Scan for the cell matching the given text and deliver its (x, y) coordinate at center. 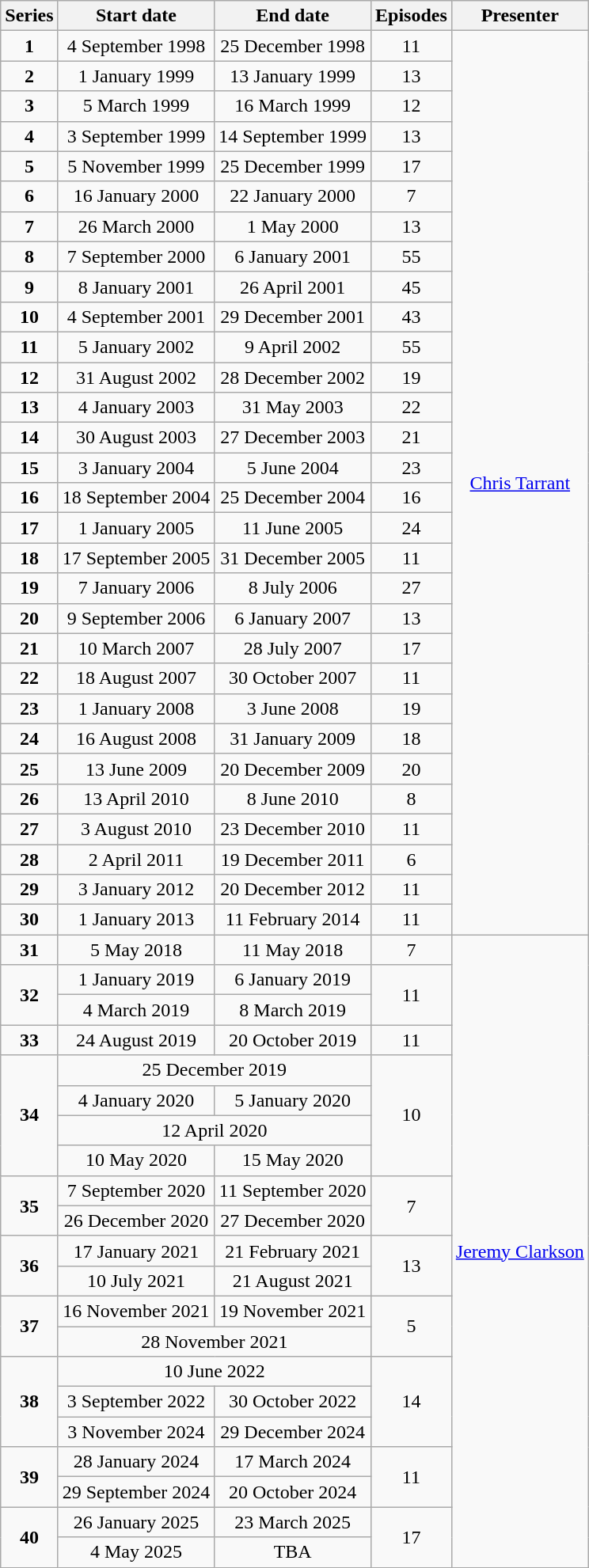
16 August 2008 (136, 738)
Start date (136, 16)
Chris Tarrant (519, 483)
9 April 2002 (293, 347)
16 January 2000 (136, 196)
20 December 2009 (293, 769)
28 December 2002 (293, 378)
26 March 2000 (136, 226)
20 December 2012 (293, 890)
34 (29, 1115)
7 January 2006 (136, 588)
Jeremy Clarkson (519, 1251)
1 January 2005 (136, 528)
1 May 2000 (293, 226)
6 January 2001 (293, 256)
38 (29, 1402)
2 (29, 76)
28 November 2021 (214, 1342)
1 (29, 46)
Series (29, 16)
4 January 2003 (136, 408)
26 January 2025 (136, 1522)
17 September 2005 (136, 558)
25 (29, 769)
13 June 2009 (136, 769)
TBA (293, 1552)
7 September 2000 (136, 256)
11 June 2005 (293, 528)
5 January 2020 (293, 1100)
8 January 2001 (136, 287)
26 (29, 799)
4 January 2020 (136, 1100)
21 August 2021 (293, 1281)
25 December 1999 (293, 166)
15 (29, 468)
Presenter (519, 16)
2 April 2011 (136, 859)
11 September 2020 (293, 1190)
31 May 2003 (293, 408)
3 August 2010 (136, 829)
3 November 2024 (136, 1432)
13 April 2010 (136, 799)
4 March 2019 (136, 1010)
27 December 2003 (293, 438)
16 November 2021 (136, 1311)
31 December 2005 (293, 558)
1 January 2019 (136, 980)
43 (412, 317)
29 (29, 890)
9 September 2006 (136, 618)
17 March 2024 (293, 1462)
17 January 2021 (136, 1251)
27 December 2020 (293, 1221)
6 January 2019 (293, 980)
8 March 2019 (293, 1010)
4 May 2025 (136, 1552)
1 January 2013 (136, 920)
25 December 2004 (293, 498)
26 December 2020 (136, 1221)
23 December 2010 (293, 829)
32 (29, 995)
30 August 2003 (136, 438)
29 September 2024 (136, 1492)
5 March 1999 (136, 106)
31 August 2002 (136, 378)
7 September 2020 (136, 1190)
4 (29, 136)
18 September 2004 (136, 498)
33 (29, 1040)
20 October 2019 (293, 1040)
12 April 2020 (214, 1130)
3 September 1999 (136, 136)
40 (29, 1537)
3 January 2012 (136, 890)
24 August 2019 (136, 1040)
8 July 2006 (293, 588)
8 June 2010 (293, 799)
5 May 2018 (136, 950)
1 January 1999 (136, 76)
11 February 2014 (293, 920)
15 May 2020 (293, 1160)
5 January 2002 (136, 347)
30 October 2022 (293, 1402)
10 June 2022 (214, 1372)
20 October 2024 (293, 1492)
19 November 2021 (293, 1311)
16 March 1999 (293, 106)
23 March 2025 (293, 1522)
36 (29, 1266)
10 March 2007 (136, 648)
End date (293, 16)
3 January 2004 (136, 468)
19 December 2011 (293, 859)
31 (29, 950)
21 February 2021 (293, 1251)
45 (412, 287)
25 December 1998 (293, 46)
29 December 2001 (293, 317)
4 September 1998 (136, 46)
28 (29, 859)
39 (29, 1477)
3 (29, 106)
13 January 1999 (293, 76)
11 May 2018 (293, 950)
10 May 2020 (136, 1160)
30 October 2007 (293, 678)
3 September 2022 (136, 1402)
6 January 2007 (293, 618)
30 (29, 920)
14 September 1999 (293, 136)
22 January 2000 (293, 196)
26 April 2001 (293, 287)
29 December 2024 (293, 1432)
28 July 2007 (293, 648)
18 August 2007 (136, 678)
31 January 2009 (293, 738)
1 January 2008 (136, 708)
5 November 1999 (136, 166)
37 (29, 1326)
28 January 2024 (136, 1462)
9 (29, 287)
25 December 2019 (214, 1070)
10 July 2021 (136, 1281)
3 June 2008 (293, 708)
5 June 2004 (293, 468)
4 September 2001 (136, 317)
35 (29, 1205)
Episodes (412, 16)
